Capture the cell that displays the provided text and extract its [X, Y] central coordinate. 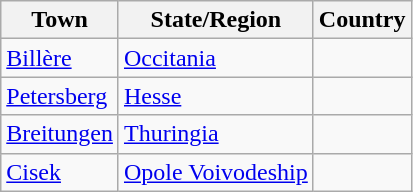
Country [362, 20]
Opole Voivodeship [216, 172]
State/Region [216, 20]
Breitungen [60, 134]
Thuringia [216, 134]
Town [60, 20]
Occitania [216, 58]
Hesse [216, 96]
Billère [60, 58]
Cisek [60, 172]
Petersberg [60, 96]
